Determine the (X, Y) coordinate at the center of the cell enclosing the given text.  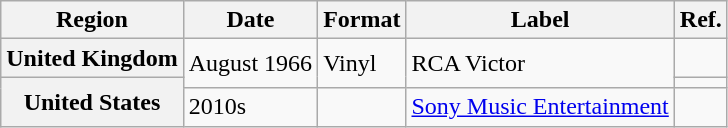
August 1966 (250, 64)
Date (250, 20)
Label (540, 20)
2010s (250, 107)
Format (362, 20)
RCA Victor (540, 64)
United States (92, 102)
United Kingdom (92, 58)
Sony Music Entertainment (540, 107)
Ref. (700, 20)
Region (92, 20)
Vinyl (362, 64)
